Search for the cell housing the specified text and yield its [x, y] center coordinate. 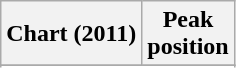
Peakposition [188, 34]
Chart (2011) [72, 34]
